Determine the [X, Y] coordinate at the center of the cell enclosing the given text.  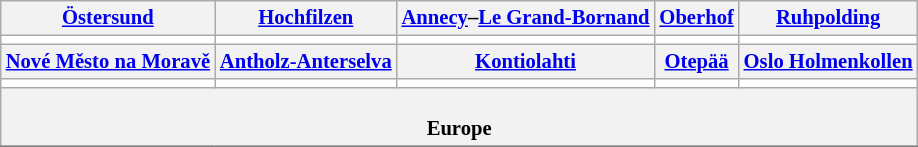
Nové Město na Moravě [108, 61]
Östersund [108, 17]
Otepää [696, 61]
Hochfilzen [306, 17]
Oberhof [696, 17]
Oslo Holmenkollen [828, 61]
Europe [460, 117]
Antholz-Anterselva [306, 61]
Ruhpolding [828, 17]
Kontiolahti [526, 61]
Annecy–Le Grand-Bornand [526, 17]
